Extract the [X, Y] coordinate from the center of the cell holding the provided text.  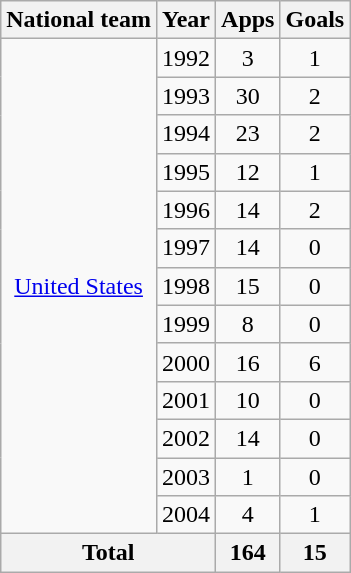
23 [248, 134]
1993 [186, 96]
10 [248, 400]
2002 [186, 438]
164 [248, 553]
1997 [186, 248]
2004 [186, 515]
Goals [315, 20]
1994 [186, 134]
Apps [248, 20]
Year [186, 20]
Total [108, 553]
1999 [186, 324]
1995 [186, 172]
3 [248, 58]
1992 [186, 58]
United States [79, 286]
4 [248, 515]
1996 [186, 210]
30 [248, 96]
2001 [186, 400]
12 [248, 172]
16 [248, 362]
6 [315, 362]
2000 [186, 362]
2003 [186, 477]
8 [248, 324]
National team [79, 20]
1998 [186, 286]
